Scan for the cell matching the given text and deliver its (X, Y) coordinate at center. 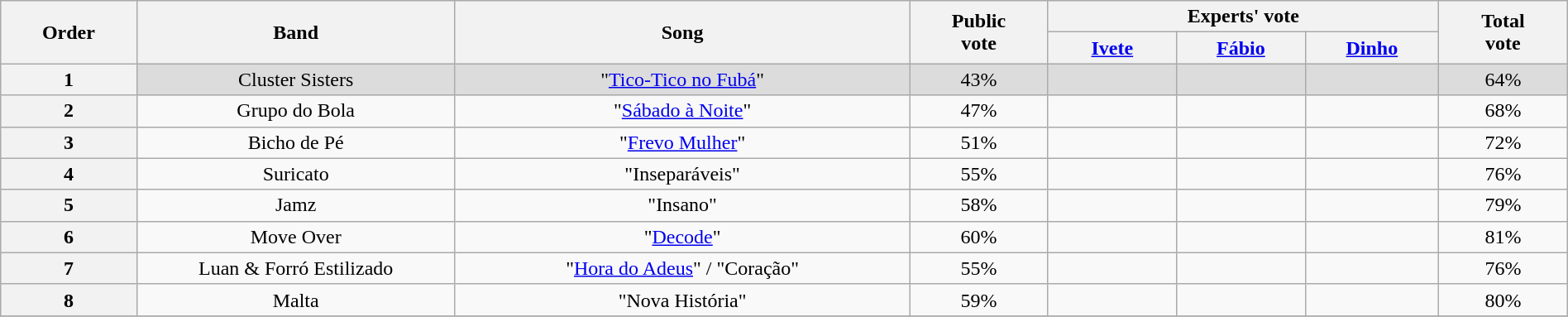
3 (69, 142)
"Hora do Adeus" / "Coração" (682, 268)
Publicvote (979, 32)
Ivete (1112, 48)
Luan & Forró Estilizado (296, 268)
2 (69, 111)
8 (69, 300)
"Decode" (682, 237)
Experts' vote (1243, 17)
Song (682, 32)
72% (1503, 142)
80% (1503, 300)
Jamz (296, 205)
59% (979, 300)
Move Over (296, 237)
58% (979, 205)
4 (69, 174)
Fábio (1241, 48)
Bicho de Pé (296, 142)
43% (979, 79)
"Frevo Mulher" (682, 142)
68% (1503, 111)
"Nova História" (682, 300)
Malta (296, 300)
64% (1503, 79)
"Tico-Tico no Fubá" (682, 79)
Totalvote (1503, 32)
Suricato (296, 174)
"Sábado à Noite" (682, 111)
60% (979, 237)
"Insano" (682, 205)
79% (1503, 205)
1 (69, 79)
81% (1503, 237)
5 (69, 205)
Dinho (1371, 48)
6 (69, 237)
51% (979, 142)
47% (979, 111)
Grupo do Bola (296, 111)
7 (69, 268)
Band (296, 32)
Cluster Sisters (296, 79)
"Inseparáveis" (682, 174)
Order (69, 32)
